From the cell containing the given text, extract its center point as [x, y] coordinate. 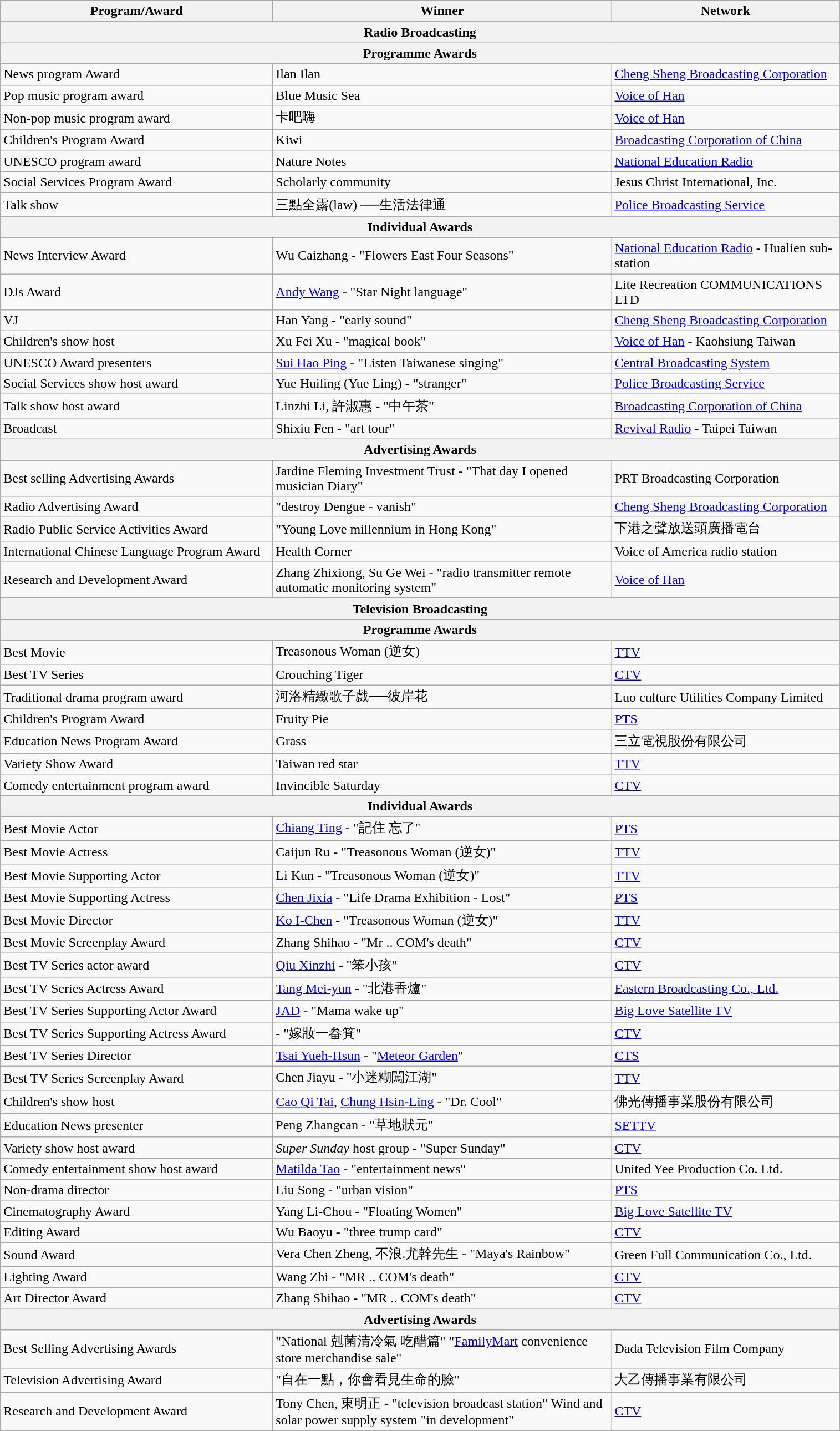
Radio Broadcasting [420, 32]
Ilan Ilan [442, 74]
Chen Jiayu - "小迷糊闖江湖" [442, 1078]
Social Services Program Award [136, 182]
International Chinese Language Program Award [136, 551]
Fruity Pie [442, 719]
Yang Li-Chou - "Floating Women" [442, 1211]
Jardine Fleming Investment Trust - "That day I opened musician Diary" [442, 478]
"自在一點，你會看見生命的臉" [442, 1380]
Wang Zhi - "MR .. COM's death" [442, 1277]
UNESCO Award presenters [136, 363]
News program Award [136, 74]
Matilda Tao - "entertainment news" [442, 1169]
Shixiu Fen - "art tour" [442, 428]
- "嫁妝一畚箕" [442, 1034]
United Yee Production Co. Ltd. [725, 1169]
Best Movie Director [136, 921]
Xu Fei Xu - "magical book" [442, 342]
Invincible Saturday [442, 785]
Best TV Series Actress Award [136, 988]
Best Movie Actor [136, 829]
Social Services show host award [136, 384]
Art Director Award [136, 1298]
卡吧嗨 [442, 118]
Jesus Christ International, Inc. [725, 182]
Green Full Communication Co., Ltd. [725, 1255]
Cao Qi Tai, Chung Hsin-Ling - "Dr. Cool" [442, 1102]
Health Corner [442, 551]
Chen Jixia - "Life Drama Exhibition - Lost" [442, 898]
Best Movie [136, 652]
Caijun Ru - "Treasonous Woman (逆女)" [442, 852]
Crouching Tiger [442, 674]
Taiwan red star [442, 764]
News Interview Award [136, 255]
Zhang Shihao - "Mr .. COM's death" [442, 943]
Vera Chen Zheng, 不浪.尤幹先生 - "Maya's Rainbow" [442, 1255]
National Education Radio - Hualien sub-station [725, 255]
Dada Television Film Company [725, 1349]
Voice of America radio station [725, 551]
Chiang Ting - "記住 忘了" [442, 829]
Best Selling Advertising Awards [136, 1349]
Luo culture Utilities Company Limited [725, 697]
Li Kun - "Treasonous Woman (逆女)" [442, 876]
Best Movie Actress [136, 852]
Scholarly community [442, 182]
河洛精緻歌子戲──彼岸花 [442, 697]
Tsai Yueh-Hsun - "Meteor Garden" [442, 1056]
Comedy entertainment show host award [136, 1169]
Pop music program award [136, 95]
Liu Song - "urban vision" [442, 1190]
National Education Radio [725, 161]
Han Yang - "early sound" [442, 321]
Ko I-Chen - "Treasonous Woman (逆女)" [442, 921]
Yue Huiling (Yue Ling) - "stranger" [442, 384]
Zhang Zhixiong, Su Ge Wei - "radio transmitter remote automatic monitoring system" [442, 580]
Talk show [136, 205]
三立電視股份有限公司 [725, 742]
Lite Recreation COMMUNICATIONS LTD [725, 292]
Tony Chen, 東明正 - "television broadcast station" Wind and solar power supply system "in development" [442, 1412]
CTS [725, 1056]
SETTV [725, 1126]
DJs Award [136, 292]
Super Sunday host group - "Super Sunday" [442, 1148]
Non-pop music program award [136, 118]
Lighting Award [136, 1277]
Best selling Advertising Awards [136, 478]
Cinematography Award [136, 1211]
Best TV Series [136, 674]
Linzhi Li, 許淑惠 - "中午茶" [442, 406]
Television Broadcasting [420, 608]
UNESCO program award [136, 161]
Eastern Broadcasting Co., Ltd. [725, 988]
Wu Baoyu - "three trump card" [442, 1232]
Voice of Han - Kaohsiung Taiwan [725, 342]
Best TV Series actor award [136, 965]
VJ [136, 321]
Andy Wang - "Star Night language" [442, 292]
Best Movie Supporting Actor [136, 876]
Best Movie Supporting Actress [136, 898]
"National 剋菌清冷氣 吃醋篇" "FamilyMart convenience store merchandise sale" [442, 1349]
Education News presenter [136, 1126]
Grass [442, 742]
Zhang Shihao - "MR .. COM's death" [442, 1298]
Best TV Series Supporting Actress Award [136, 1034]
Variety Show Award [136, 764]
佛光傳播事業股份有限公司 [725, 1102]
Best TV Series Screenplay Award [136, 1078]
Education News Program Award [136, 742]
Variety show host award [136, 1148]
Best Movie Screenplay Award [136, 943]
Wu Caizhang - "Flowers East Four Seasons" [442, 255]
Traditional drama program award [136, 697]
Nature Notes [442, 161]
Winner [442, 11]
"destroy Dengue - vanish" [442, 507]
Tang Mei-yun - "北港香爐" [442, 988]
Non-drama director [136, 1190]
三點全露(law) ──生活法律通 [442, 205]
Network [725, 11]
Program/Award [136, 11]
Radio Advertising Award [136, 507]
PRT Broadcasting Corporation [725, 478]
Talk show host award [136, 406]
Radio Public Service Activities Award [136, 529]
Television Advertising Award [136, 1380]
Central Broadcasting System [725, 363]
Qiu Xinzhi - "笨小孩" [442, 965]
下港之聲放送頭廣播電台 [725, 529]
Best TV Series Supporting Actor Award [136, 1011]
Revival Radio - Taipei Taiwan [725, 428]
Best TV Series Director [136, 1056]
Editing Award [136, 1232]
Peng Zhangcan - "草地狀元" [442, 1126]
Treasonous Woman (逆女) [442, 652]
Broadcast [136, 428]
Blue Music Sea [442, 95]
Kiwi [442, 140]
Sound Award [136, 1255]
Comedy entertainment program award [136, 785]
JAD - "Mama wake up" [442, 1011]
"Young Love millennium in Hong Kong" [442, 529]
Sui Hao Ping - "Listen Taiwanese singing" [442, 363]
大乙傳播事業有限公司 [725, 1380]
